Find where the given text appears and provide that cell's center as (x, y) coordinate. 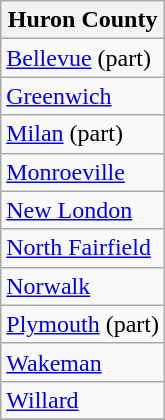
New London (83, 210)
North Fairfield (83, 248)
Huron County (83, 20)
Wakeman (83, 362)
Plymouth (part) (83, 324)
Bellevue (part) (83, 58)
Greenwich (83, 96)
Milan (part) (83, 134)
Willard (83, 400)
Norwalk (83, 286)
Monroeville (83, 172)
